Extract the [x, y] coordinate from the center of the cell holding the provided text.  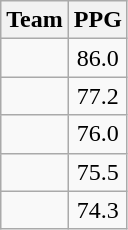
76.0 [98, 134]
77.2 [98, 96]
75.5 [98, 172]
PPG [98, 20]
74.3 [98, 210]
86.0 [98, 58]
Team [35, 20]
